Identify which cell holds the provided text, then report its (X, Y) central coordinate. 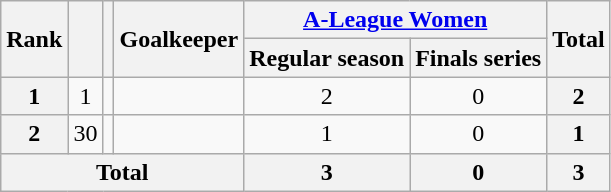
Rank (34, 39)
Finals series (478, 58)
30 (86, 134)
Regular season (327, 58)
A-League Women (396, 20)
Goalkeeper (179, 39)
